Return [x, y] of the center of cell containing provided text 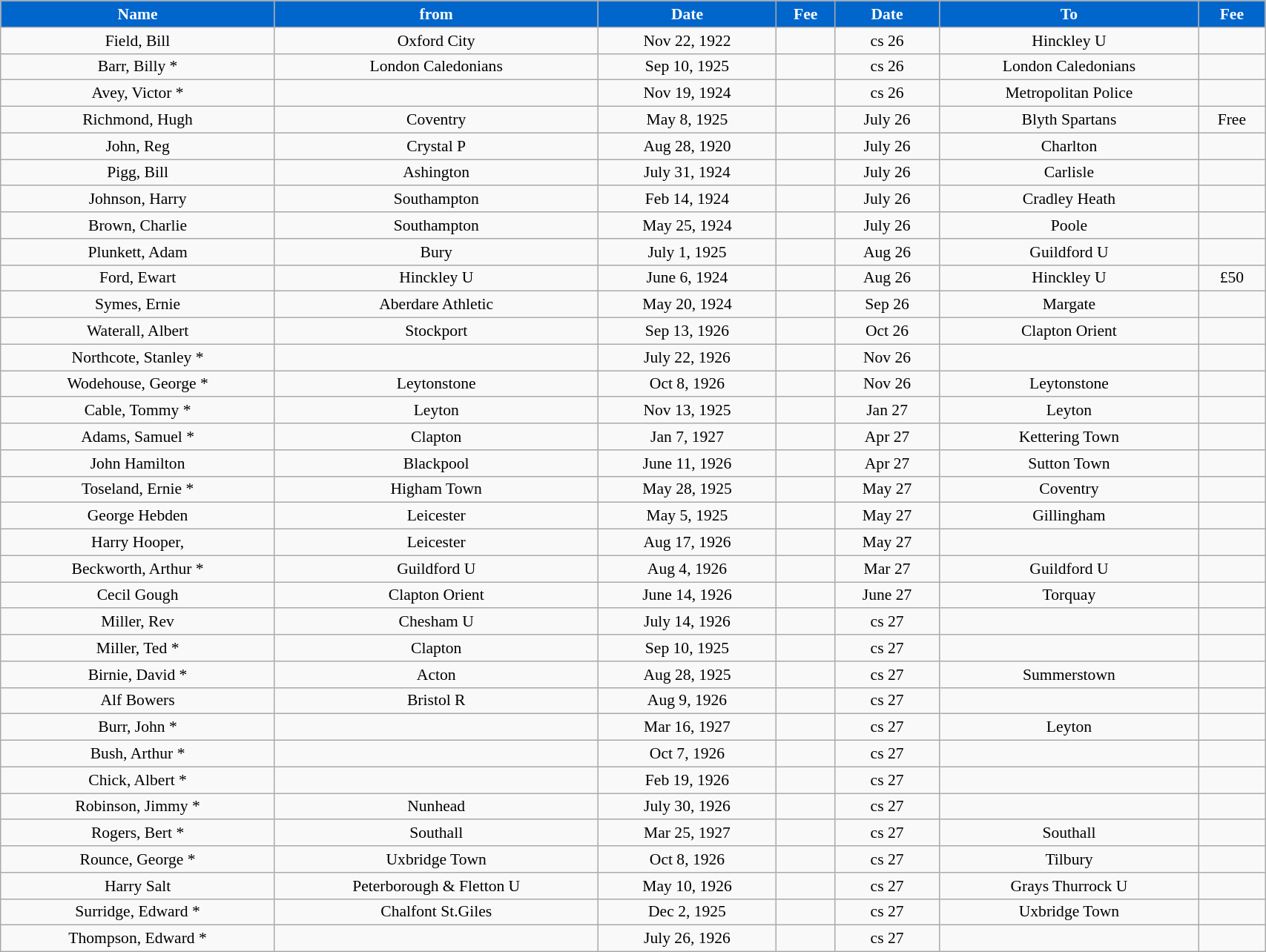
Aug 28, 1920 [687, 146]
Blyth Spartans [1069, 120]
Surridge, Edward * [138, 912]
Jan 7, 1927 [687, 437]
Pigg, Bill [138, 173]
Field, Bill [138, 41]
Peterborough & Fletton U [436, 886]
Charlton [1069, 146]
July 22, 1926 [687, 357]
Sutton Town [1069, 463]
Nov 19, 1924 [687, 93]
June 11, 1926 [687, 463]
Kettering Town [1069, 437]
Oxford City [436, 41]
Birnie, David * [138, 675]
Avey, Victor * [138, 93]
Blackpool [436, 463]
Plunkett, Adam [138, 252]
Aug 4, 1926 [687, 569]
May 5, 1925 [687, 516]
Dec 2, 1925 [687, 912]
Toseland, Ernie * [138, 489]
Ashington [436, 173]
Miller, Ted * [138, 648]
Sep 26 [887, 305]
May 25, 1924 [687, 225]
Bush, Arthur * [138, 754]
Adams, Samuel * [138, 437]
Barr, Billy * [138, 67]
June 14, 1926 [687, 595]
July 26, 1926 [687, 939]
July 30, 1926 [687, 807]
May 20, 1924 [687, 305]
Johnson, Harry [138, 199]
Poole [1069, 225]
Grays Thurrock U [1069, 886]
Feb 19, 1926 [687, 780]
Name [138, 14]
Cable, Tommy * [138, 411]
Northcote, Stanley * [138, 357]
Beckworth, Arthur * [138, 569]
Wodehouse, George * [138, 384]
May 10, 1926 [687, 886]
Mar 25, 1927 [687, 833]
Acton [436, 675]
Brown, Charlie [138, 225]
Rounce, George * [138, 859]
Burr, John * [138, 727]
Chick, Albert * [138, 780]
Nov 13, 1925 [687, 411]
July 1, 1925 [687, 252]
Bristol R [436, 701]
from [436, 14]
John Hamilton [138, 463]
May 8, 1925 [687, 120]
Robinson, Jimmy * [138, 807]
Margate [1069, 305]
Chesham U [436, 622]
May 28, 1925 [687, 489]
Carlisle [1069, 173]
Higham Town [436, 489]
George Hebden [138, 516]
Oct 26 [887, 331]
Miller, Rev [138, 622]
To [1069, 14]
Summerstown [1069, 675]
Harry Hooper, [138, 543]
June 6, 1924 [687, 278]
John, Reg [138, 146]
£50 [1232, 278]
Waterall, Albert [138, 331]
Thompson, Edward * [138, 939]
Stockport [436, 331]
Aug 17, 1926 [687, 543]
Symes, Ernie [138, 305]
Ford, Ewart [138, 278]
Richmond, Hugh [138, 120]
Cradley Heath [1069, 199]
Rogers, Bert * [138, 833]
Chalfont St.Giles [436, 912]
Mar 27 [887, 569]
Sep 13, 1926 [687, 331]
July 14, 1926 [687, 622]
June 27 [887, 595]
Feb 14, 1924 [687, 199]
Mar 16, 1927 [687, 727]
Metropolitan Police [1069, 93]
Gillingham [1069, 516]
Torquay [1069, 595]
Oct 7, 1926 [687, 754]
Jan 27 [887, 411]
Crystal P [436, 146]
Alf Bowers [138, 701]
Tilbury [1069, 859]
Aug 9, 1926 [687, 701]
Aberdare Athletic [436, 305]
Nunhead [436, 807]
July 31, 1924 [687, 173]
Free [1232, 120]
Nov 22, 1922 [687, 41]
Aug 28, 1925 [687, 675]
Bury [436, 252]
Cecil Gough [138, 595]
Harry Salt [138, 886]
